Scan for the cell matching the given text and deliver its [X, Y] coordinate at center. 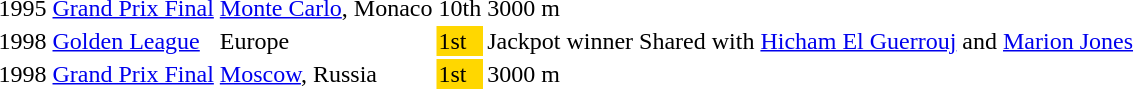
3000 m [560, 74]
Grand Prix Final [133, 74]
Europe [326, 41]
Jackpot winner [560, 41]
Moscow, Russia [326, 74]
Golden League [133, 41]
